Search for the cell housing the specified text and yield its (X, Y) center coordinate. 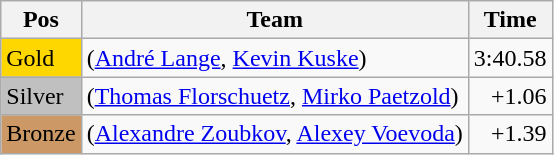
+1.39 (510, 134)
(Alexandre Zoubkov, Alexey Voevoda) (274, 134)
Gold (41, 58)
Bronze (41, 134)
3:40.58 (510, 58)
Pos (41, 20)
+1.06 (510, 96)
Silver (41, 96)
(Thomas Florschuetz, Mirko Paetzold) (274, 96)
Team (274, 20)
Time (510, 20)
(André Lange, Kevin Kuske) (274, 58)
